Capture the cell that displays the provided text and extract its [X, Y] central coordinate. 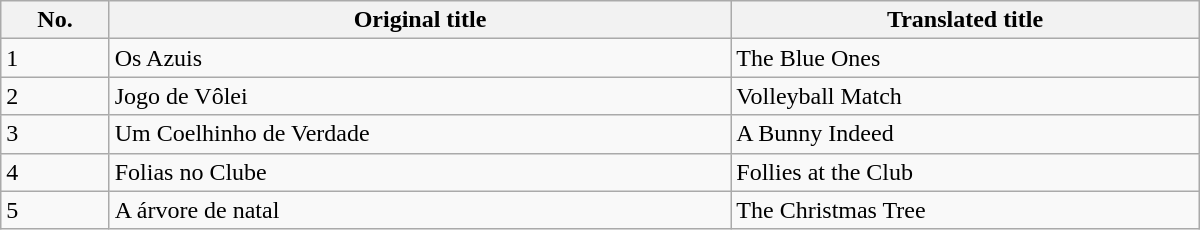
Original title [420, 20]
Follies at the Club [965, 172]
Folias no Clube [420, 172]
3 [55, 134]
2 [55, 96]
The Blue Ones [965, 58]
Volleyball Match [965, 96]
The Christmas Tree [965, 210]
A Bunny Indeed [965, 134]
Os Azuis [420, 58]
Um Coelhinho de Verdade [420, 134]
5 [55, 210]
4 [55, 172]
Translated title [965, 20]
A árvore de natal [420, 210]
1 [55, 58]
No. [55, 20]
Jogo de Vôlei [420, 96]
